Find where the given text appears and provide that cell's center as [X, Y] coordinate. 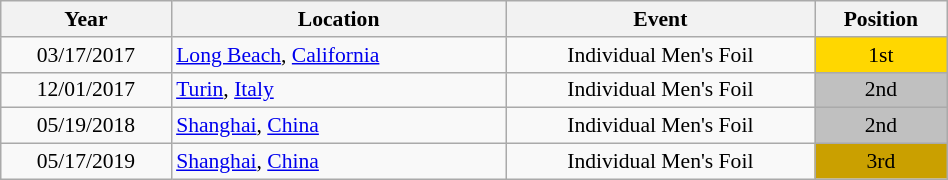
Turin, Italy [338, 90]
Year [86, 19]
Event [660, 19]
Location [338, 19]
Position [880, 19]
12/01/2017 [86, 90]
1st [880, 55]
05/19/2018 [86, 126]
03/17/2017 [86, 55]
05/17/2019 [86, 162]
3rd [880, 162]
Long Beach, California [338, 55]
